Search for the cell housing the specified text and yield its [X, Y] center coordinate. 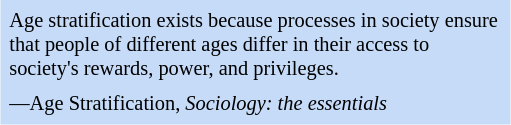
—Age Stratification, Sociology: the essentials [256, 104]
